Locate the cell with the specified text and output its [x, y] center coordinate. 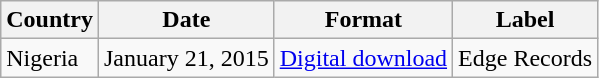
Digital download [363, 58]
January 21, 2015 [186, 58]
Format [363, 20]
Nigeria [50, 58]
Label [526, 20]
Country [50, 20]
Date [186, 20]
Edge Records [526, 58]
